Locate the cell with the specified text and output its (x, y) center coordinate. 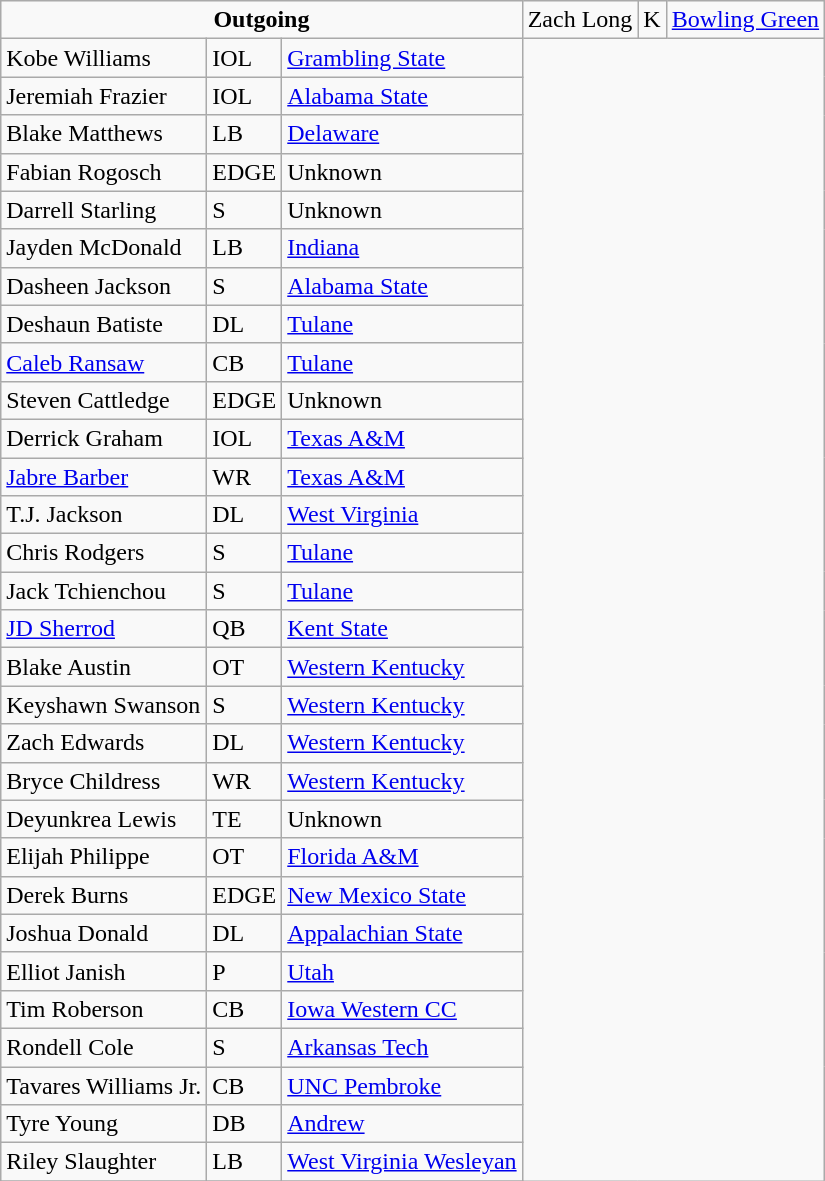
Elliot Janish (104, 971)
Arkansas Tech (402, 1047)
Deyunkrea Lewis (104, 819)
Tyre Young (104, 1124)
Blake Austin (104, 667)
Derrick Graham (104, 438)
Kent State (402, 629)
West Virginia Wesleyan (402, 1162)
K (652, 20)
Andrew (402, 1124)
Deshaun Batiste (104, 324)
QB (244, 629)
Chris Rodgers (104, 553)
Outgoing (262, 20)
West Virginia (402, 515)
Tavares Williams Jr. (104, 1085)
JD Sherrod (104, 629)
Fabian Rogosch (104, 172)
Elijah Philippe (104, 857)
Utah (402, 971)
TE (244, 819)
Appalachian State (402, 933)
Grambling State (402, 58)
UNC Pembroke (402, 1085)
Blake Matthews (104, 134)
New Mexico State (402, 895)
Indiana (402, 248)
Joshua Donald (104, 933)
Derek Burns (104, 895)
Caleb Ransaw (104, 362)
Jack Tchienchou (104, 591)
P (244, 971)
Delaware (402, 134)
Iowa Western CC (402, 1009)
Kobe Williams (104, 58)
Zach Long (580, 20)
Darrell Starling (104, 210)
Keyshawn Swanson (104, 705)
Bryce Childress (104, 781)
Steven Cattledge (104, 400)
Zach Edwards (104, 743)
Dasheen Jackson (104, 286)
Florida A&M (402, 857)
Tim Roberson (104, 1009)
Bowling Green (745, 20)
Riley Slaughter (104, 1162)
Jabre Barber (104, 477)
DB (244, 1124)
Jeremiah Frazier (104, 96)
T.J. Jackson (104, 515)
Rondell Cole (104, 1047)
Jayden McDonald (104, 248)
